Return the (X, Y) coordinate for the center point of the cell that contains the specified text.  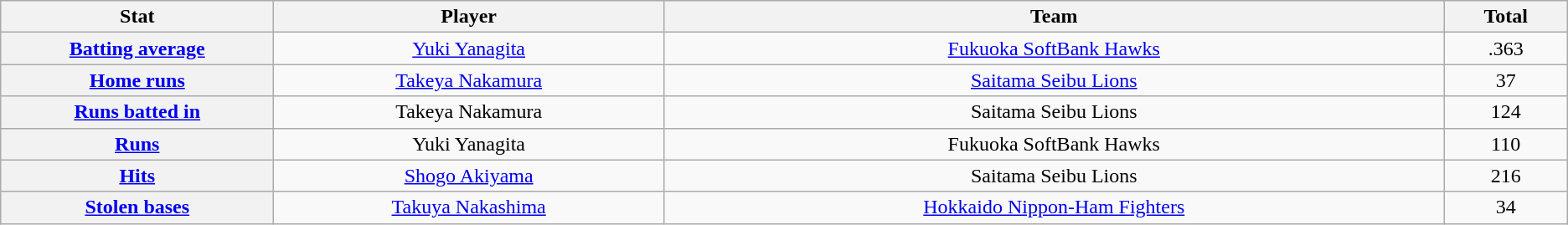
Total (1506, 17)
34 (1506, 207)
37 (1506, 80)
Team (1055, 17)
216 (1506, 176)
.363 (1506, 49)
Hits (137, 176)
Stat (137, 17)
Hokkaido Nippon-Ham Fighters (1055, 207)
Runs (137, 144)
Runs batted in (137, 112)
124 (1506, 112)
Stolen bases (137, 207)
Takuya Nakashima (469, 207)
Player (469, 17)
Shogo Akiyama (469, 176)
110 (1506, 144)
Batting average (137, 49)
Home runs (137, 80)
